Capture the cell that displays the provided text and extract its (x, y) central coordinate. 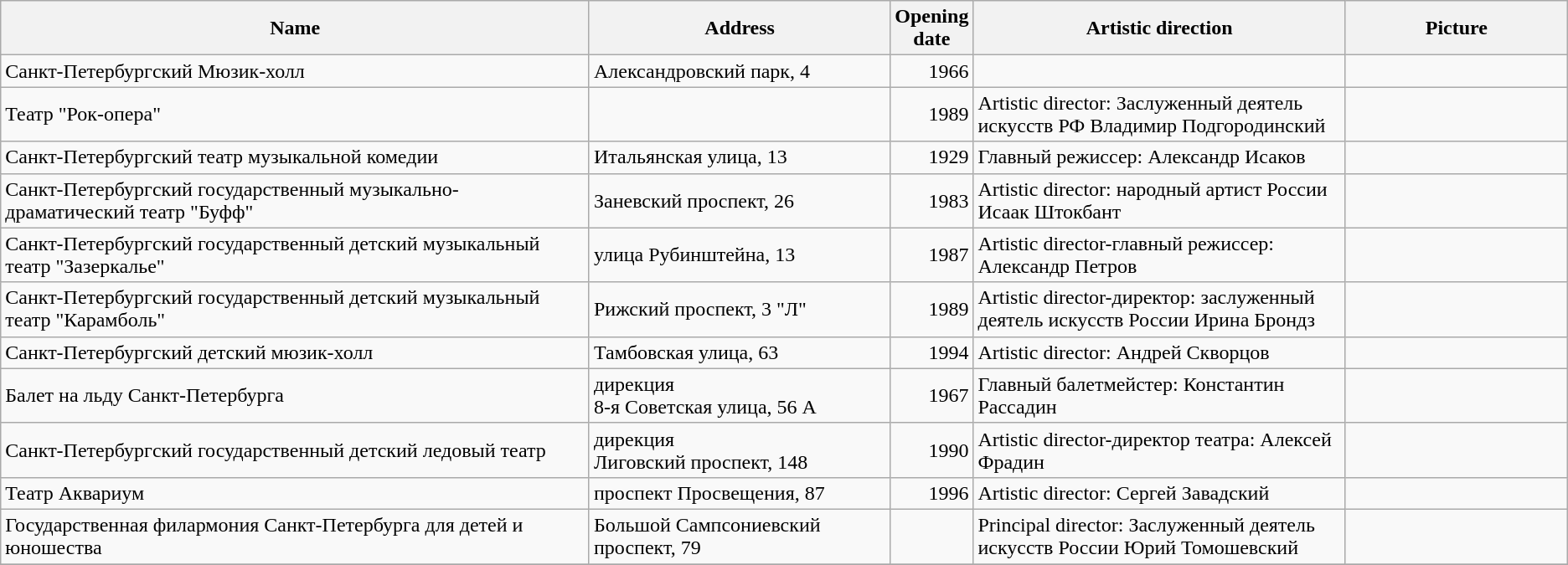
Principal director: Заслуженный деятель искусств России Юрий Томошевский (1159, 536)
Artistic direction (1159, 28)
Главный балетмейстер: Константин Рассадин (1159, 395)
1967 (931, 395)
Заневский проспект, 26 (739, 201)
Балет на льду Санкт-Петербурга (295, 395)
Театр "Рок-опера" (295, 114)
Name (295, 28)
Санкт-Петербургский государственный музыкально-драматический театр "Буфф" (295, 201)
Государственная филармония Санкт-Петербурга для детей и юношества (295, 536)
Санкт-Петербургский детский мюзик-холл (295, 352)
1996 (931, 493)
Artistic director: Сергей Завадский (1159, 493)
Александровский парк, 4 (739, 71)
Большой Сампсониевский проспект, 79 (739, 536)
Artistic director: Андрей Скворцов (1159, 352)
1994 (931, 352)
1966 (931, 71)
1983 (931, 201)
Главный режиссер: Александр Исаков (1159, 157)
Artistic director: Заслуженный деятель искусств РФ Владимир Подгородинский (1159, 114)
1929 (931, 157)
Artistic director: народный артист России Исаак Штокбант (1159, 201)
дирекция Лиговский проспект, 148 (739, 450)
Санкт-Петербургский государственный детский ледовый театр (295, 450)
1987 (931, 254)
Санкт-Петербургский государственный детский музыкальный театр "Зазеркалье" (295, 254)
Санкт-Петербургский государственный детский музыкальный театр "Карамболь" (295, 310)
Санкт-Петербургский театр музыкальной комедии (295, 157)
Рижский проспект, 3 "Л" (739, 310)
Artistic director-директор: заслуженный деятель искусств России Ирина Брондз (1159, 310)
Picture (1456, 28)
дирекция 8-я Советская улица, 56 А (739, 395)
Тамбовская улица, 63 (739, 352)
Санкт-Петербургский Мюзик-холл (295, 71)
Artistic director-главный режиссер: Александр Петров (1159, 254)
Opening date (931, 28)
улица Рубинштейна, 13 (739, 254)
проспект Просвещения, 87 (739, 493)
Address (739, 28)
1990 (931, 450)
Итальянская улица, 13 (739, 157)
Artistic director-директор театра: Алексей Фрадин (1159, 450)
Театр Аквариум (295, 493)
